Search for the cell housing the specified text and yield its [x, y] center coordinate. 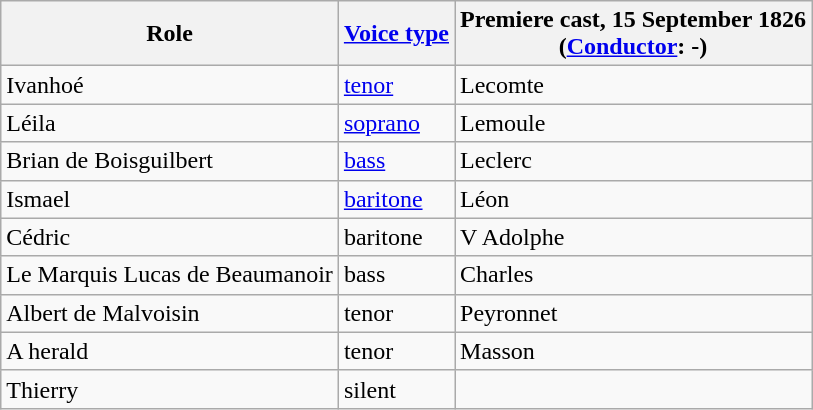
Voice type [396, 34]
V Adolphe [634, 237]
Ismael [170, 199]
Premiere cast, 15 September 1826(Conductor: -) [634, 34]
Charles [634, 275]
Léila [170, 123]
Le Marquis Lucas de Beaumanoir [170, 275]
Ivanhoé [170, 85]
Albert de Malvoisin [170, 313]
Lemoule [634, 123]
Thierry [170, 389]
Leclerc [634, 161]
soprano [396, 123]
Role [170, 34]
Brian de Boisguilbert [170, 161]
Léon [634, 199]
Cédric [170, 237]
Masson [634, 351]
Peyronnet [634, 313]
Lecomte [634, 85]
A herald [170, 351]
silent [396, 389]
